Detect which cell encompasses the target text, then output its (x, y) center coordinate. 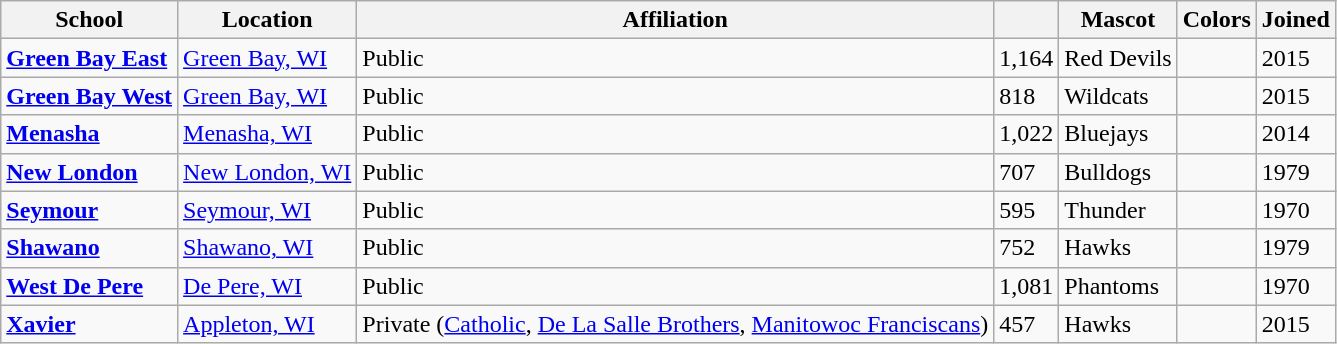
De Pere, WI (268, 286)
Menasha (90, 134)
Affiliation (676, 20)
Green Bay West (90, 96)
1,081 (1026, 286)
Xavier (90, 324)
Location (268, 20)
1,164 (1026, 58)
Shawano (90, 248)
Joined (1296, 20)
Thunder (1118, 210)
Bulldogs (1118, 172)
School (90, 20)
New London (90, 172)
2014 (1296, 134)
New London, WI (268, 172)
Appleton, WI (268, 324)
595 (1026, 210)
Phantoms (1118, 286)
West De Pere (90, 286)
752 (1026, 248)
Bluejays (1118, 134)
Private (Catholic, De La Salle Brothers, Manitowoc Franciscans) (676, 324)
707 (1026, 172)
Wildcats (1118, 96)
Green Bay East (90, 58)
1,022 (1026, 134)
Seymour (90, 210)
818 (1026, 96)
457 (1026, 324)
Seymour, WI (268, 210)
Colors (1216, 20)
Red Devils (1118, 58)
Menasha, WI (268, 134)
Mascot (1118, 20)
Shawano, WI (268, 248)
